Return the [x, y] coordinate for the center point of the cell that contains the specified text.  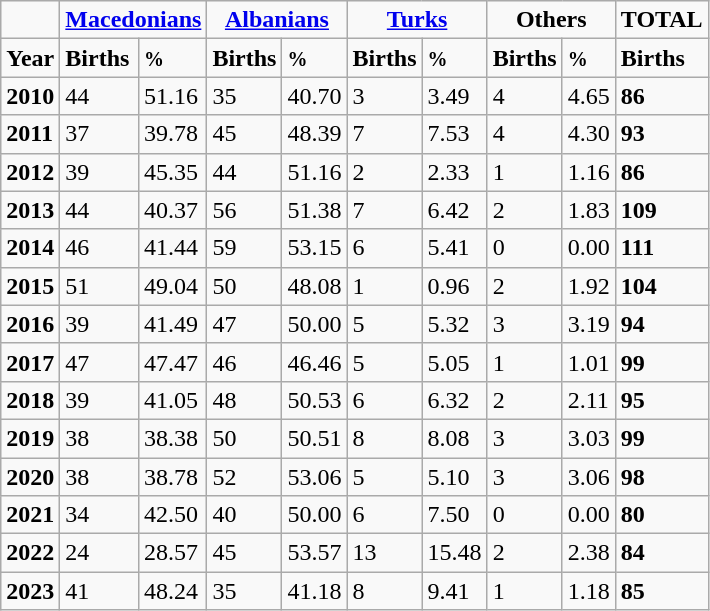
TOTAL [662, 20]
98 [662, 477]
2021 [30, 515]
1.16 [588, 172]
39.78 [173, 134]
45.35 [173, 172]
34 [100, 515]
Year [30, 58]
3.49 [454, 96]
Macedonians [134, 20]
2018 [30, 400]
2014 [30, 248]
53.06 [314, 477]
2020 [30, 477]
7.50 [454, 515]
Albanians [277, 20]
41.49 [173, 324]
41.18 [314, 591]
37 [100, 134]
2019 [30, 438]
41 [100, 591]
40.37 [173, 210]
24 [100, 553]
85 [662, 591]
6.42 [454, 210]
13 [384, 553]
50.51 [314, 438]
48.39 [314, 134]
4.30 [588, 134]
4.65 [588, 96]
52 [244, 477]
5.05 [454, 362]
8.08 [454, 438]
42.50 [173, 515]
109 [662, 210]
53.15 [314, 248]
51.38 [314, 210]
2.38 [588, 553]
111 [662, 248]
9.41 [454, 591]
2015 [30, 286]
56 [244, 210]
6.32 [454, 400]
1.01 [588, 362]
95 [662, 400]
2016 [30, 324]
5.10 [454, 477]
104 [662, 286]
1.83 [588, 210]
3.06 [588, 477]
3.19 [588, 324]
2023 [30, 591]
7.53 [454, 134]
0.96 [454, 286]
47.47 [173, 362]
41.44 [173, 248]
59 [244, 248]
48.24 [173, 591]
94 [662, 324]
41.05 [173, 400]
80 [662, 515]
40 [244, 515]
2017 [30, 362]
48 [244, 400]
2.33 [454, 172]
2012 [30, 172]
3.03 [588, 438]
1.92 [588, 286]
38.38 [173, 438]
2013 [30, 210]
53.57 [314, 553]
5.41 [454, 248]
50.53 [314, 400]
2.11 [588, 400]
Others [551, 20]
93 [662, 134]
2022 [30, 553]
5.32 [454, 324]
28.57 [173, 553]
2010 [30, 96]
48.08 [314, 286]
1.18 [588, 591]
49.04 [173, 286]
40.70 [314, 96]
2011 [30, 134]
84 [662, 553]
15.48 [454, 553]
46.46 [314, 362]
38.78 [173, 477]
Turks [417, 20]
51 [100, 286]
